Identify which cell holds the provided text, then report its (X, Y) central coordinate. 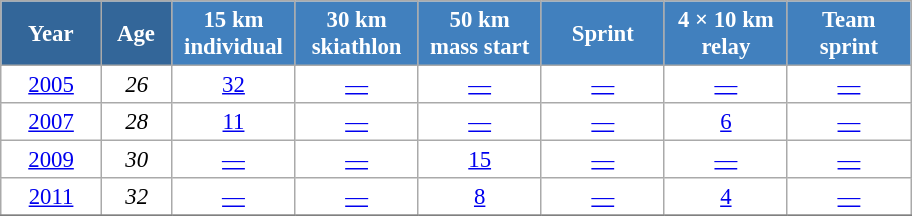
2011 (52, 197)
2007 (52, 122)
8 (480, 197)
Sprint (602, 34)
2005 (52, 85)
50 km mass start (480, 34)
Team sprint (848, 34)
4 × 10 km relay (726, 34)
2009 (52, 160)
15 km individual (234, 34)
11 (234, 122)
4 (726, 197)
28 (136, 122)
Year (52, 34)
30 (136, 160)
6 (726, 122)
30 km skiathlon (356, 34)
26 (136, 85)
Age (136, 34)
15 (480, 160)
